Return [x, y] of the center of cell containing provided text 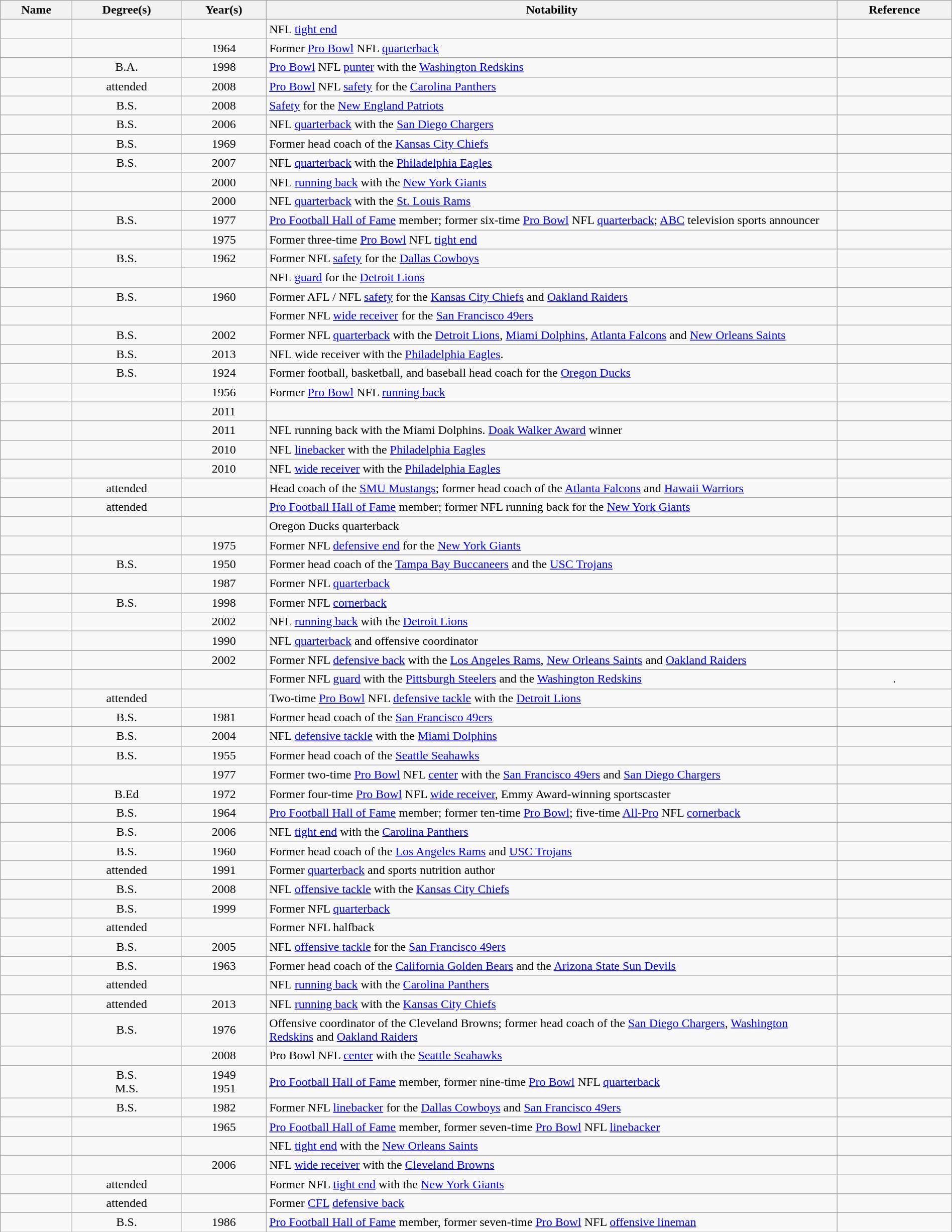
B.Ed [127, 794]
Former Pro Bowl NFL quarterback [552, 48]
1956 [224, 392]
Pro Football Hall of Fame member, former nine-time Pro Bowl NFL quarterback [552, 1082]
Former NFL safety for the Dallas Cowboys [552, 259]
NFL tight end with the New Orleans Saints [552, 1146]
NFL running back with the Kansas City Chiefs [552, 1004]
. [894, 679]
NFL running back with the New York Giants [552, 182]
Former NFL linebacker for the Dallas Cowboys and San Francisco 49ers [552, 1107]
Former NFL guard with the Pittsburgh Steelers and the Washington Redskins [552, 679]
1950 [224, 565]
Former NFL defensive end for the New York Giants [552, 545]
Oregon Ducks quarterback [552, 526]
2005 [224, 947]
Pro Football Hall of Fame member, former seven-time Pro Bowl NFL linebacker [552, 1127]
NFL running back with the Detroit Lions [552, 622]
Former NFL cornerback [552, 603]
NFL running back with the Miami Dolphins. Doak Walker Award winner [552, 430]
1990 [224, 641]
1962 [224, 259]
Name [36, 10]
Former head coach of the Kansas City Chiefs [552, 144]
Former four-time Pro Bowl NFL wide receiver, Emmy Award-winning sportscaster [552, 794]
NFL linebacker with the Philadelphia Eagles [552, 450]
2007 [224, 163]
Pro Bowl NFL punter with the Washington Redskins [552, 67]
Former NFL wide receiver for the San Francisco 49ers [552, 316]
1963 [224, 966]
NFL wide receiver with the Cleveland Browns [552, 1165]
Degree(s) [127, 10]
Former head coach of the California Golden Bears and the Arizona State Sun Devils [552, 966]
Year(s) [224, 10]
Former NFL defensive back with the Los Angeles Rams, New Orleans Saints and Oakland Raiders [552, 660]
NFL defensive tackle with the Miami Dolphins [552, 736]
Former NFL halfback [552, 928]
Head coach of the SMU Mustangs; former head coach of the Atlanta Falcons and Hawaii Warriors [552, 488]
Pro Bowl NFL safety for the Carolina Panthers [552, 86]
1991 [224, 870]
Former AFL / NFL safety for the Kansas City Chiefs and Oakland Raiders [552, 297]
Former head coach of the Seattle Seahawks [552, 755]
B.A. [127, 67]
Former head coach of the Tampa Bay Buccaneers and the USC Trojans [552, 565]
NFL offensive tackle with the Kansas City Chiefs [552, 889]
NFL wide receiver with the Philadelphia Eagles. [552, 354]
Former Pro Bowl NFL running back [552, 392]
1972 [224, 794]
Safety for the New England Patriots [552, 105]
1924 [224, 373]
NFL quarterback with the San Diego Chargers [552, 125]
Former head coach of the Los Angeles Rams and USC Trojans [552, 851]
1965 [224, 1127]
Former quarterback and sports nutrition author [552, 870]
NFL quarterback with the St. Louis Rams [552, 201]
NFL quarterback with the Philadelphia Eagles [552, 163]
1999 [224, 909]
19491951 [224, 1082]
Former NFL quarterback with the Detroit Lions, Miami Dolphins, Atlanta Falcons and New Orleans Saints [552, 335]
1982 [224, 1107]
Former three-time Pro Bowl NFL tight end [552, 240]
1955 [224, 755]
NFL tight end [552, 29]
Pro Football Hall of Fame member; former NFL running back for the New York Giants [552, 507]
NFL running back with the Carolina Panthers [552, 985]
Offensive coordinator of the Cleveland Browns; former head coach of the San Diego Chargers, Washington Redskins and Oakland Raiders [552, 1030]
Pro Football Hall of Fame member; former ten-time Pro Bowl; five-time All-Pro NFL cornerback [552, 813]
1969 [224, 144]
Notability [552, 10]
NFL guard for the Detroit Lions [552, 278]
NFL wide receiver with the Philadelphia Eagles [552, 469]
Former football, basketball, and baseball head coach for the Oregon Ducks [552, 373]
1987 [224, 584]
NFL tight end with the Carolina Panthers [552, 832]
Former head coach of the San Francisco 49ers [552, 717]
NFL offensive tackle for the San Francisco 49ers [552, 947]
B.S.M.S. [127, 1082]
1981 [224, 717]
NFL quarterback and offensive coordinator [552, 641]
Former CFL defensive back [552, 1203]
Pro Bowl NFL center with the Seattle Seahawks [552, 1056]
Two-time Pro Bowl NFL defensive tackle with the Detroit Lions [552, 698]
1976 [224, 1030]
2004 [224, 736]
Former two-time Pro Bowl NFL center with the San Francisco 49ers and San Diego Chargers [552, 774]
1986 [224, 1222]
Reference [894, 10]
Pro Football Hall of Fame member, former seven-time Pro Bowl NFL offensive lineman [552, 1222]
Former NFL tight end with the New York Giants [552, 1184]
Pro Football Hall of Fame member; former six-time Pro Bowl NFL quarterback; ABC television sports announcer [552, 220]
